Find where the given text appears and provide that cell's center as [x, y] coordinate. 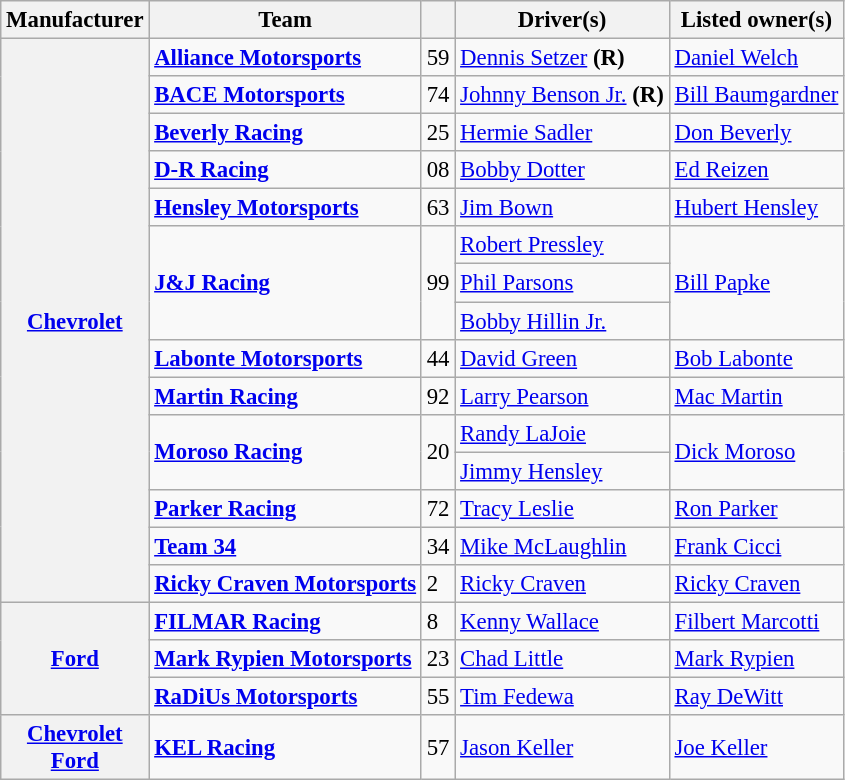
Mac Martin [756, 396]
Ron Parker [756, 509]
Bill Papke [756, 282]
Chevrolet [75, 321]
ChevroletFord [75, 748]
Ray DeWitt [756, 697]
Jason Keller [562, 748]
Ed Reizen [756, 170]
08 [438, 170]
Filbert Marcotti [756, 621]
D-R Racing [286, 170]
RaDiUs Motorsports [286, 697]
Team [286, 20]
Martin Racing [286, 396]
BACE Motorsports [286, 95]
Hensley Motorsports [286, 208]
Johnny Benson Jr. (R) [562, 95]
8 [438, 621]
Bill Baumgardner [756, 95]
57 [438, 748]
Hubert Hensley [756, 208]
Bobby Hillin Jr. [562, 321]
99 [438, 282]
Tim Fedewa [562, 697]
David Green [562, 358]
Joe Keller [756, 748]
Robert Pressley [562, 245]
Frank Cicci [756, 546]
Larry Pearson [562, 396]
Mark Rypien [756, 659]
Bob Labonte [756, 358]
Manufacturer [75, 20]
Driver(s) [562, 20]
Bobby Dotter [562, 170]
Team 34 [286, 546]
Chad Little [562, 659]
23 [438, 659]
59 [438, 58]
Don Beverly [756, 133]
Randy LaJoie [562, 433]
44 [438, 358]
KEL Racing [286, 748]
Mark Rypien Motorsports [286, 659]
Daniel Welch [756, 58]
Phil Parsons [562, 283]
FILMAR Racing [286, 621]
63 [438, 208]
74 [438, 95]
Jim Bown [562, 208]
Moroso Racing [286, 452]
Beverly Racing [286, 133]
Parker Racing [286, 509]
Labonte Motorsports [286, 358]
Hermie Sadler [562, 133]
J&J Racing [286, 282]
Ford [75, 658]
25 [438, 133]
2 [438, 584]
Jimmy Hensley [562, 471]
Kenny Wallace [562, 621]
Tracy Leslie [562, 509]
Dennis Setzer (R) [562, 58]
Ricky Craven Motorsports [286, 584]
55 [438, 697]
20 [438, 452]
92 [438, 396]
Dick Moroso [756, 452]
Listed owner(s) [756, 20]
72 [438, 509]
Alliance Motorsports [286, 58]
Mike McLaughlin [562, 546]
34 [438, 546]
